Locate the cell with the specified text and output its [x, y] center coordinate. 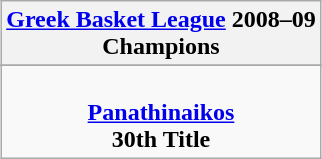
Panathinaikos30th Title [162, 112]
Greek Basket League 2008–09Champions [162, 34]
